Return (x, y) of the center of cell containing provided text 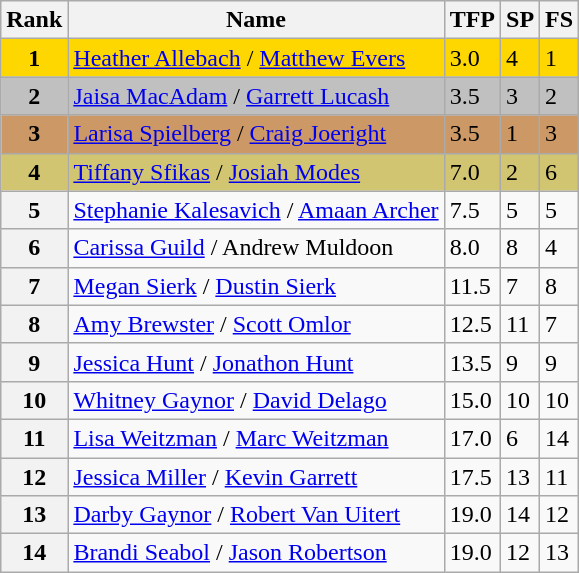
Darby Gaynor / Robert Van Uitert (256, 515)
7.0 (472, 172)
Lisa Weitzman / Marc Weitzman (256, 438)
Whitney Gaynor / David Delago (256, 400)
Brandi Seabol / Jason Robertson (256, 553)
Rank (34, 20)
8.0 (472, 248)
SP (520, 20)
7.5 (472, 210)
15.0 (472, 400)
Larisa Spielberg / Craig Joeright (256, 134)
13.5 (472, 362)
Heather Allebach / Matthew Evers (256, 58)
Jaisa MacAdam / Garrett Lucash (256, 96)
11.5 (472, 286)
3.0 (472, 58)
Jessica Miller / Kevin Garrett (256, 477)
17.5 (472, 477)
12.5 (472, 324)
Name (256, 20)
FS (560, 20)
Carissa Guild / Andrew Muldoon (256, 248)
Stephanie Kalesavich / Amaan Archer (256, 210)
Jessica Hunt / Jonathon Hunt (256, 362)
Megan Sierk / Dustin Sierk (256, 286)
Tiffany Sfikas / Josiah Modes (256, 172)
TFP (472, 20)
Amy Brewster / Scott Omlor (256, 324)
17.0 (472, 438)
